Scan for the cell matching the given text and deliver its (X, Y) coordinate at center. 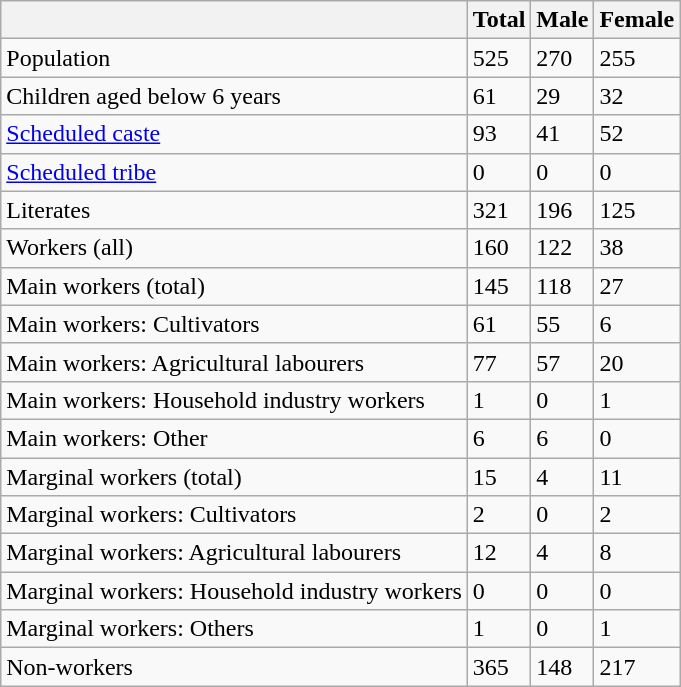
77 (499, 362)
Main workers: Household industry workers (234, 400)
Female (637, 20)
270 (562, 58)
Total (499, 20)
Main workers: Other (234, 438)
321 (499, 210)
160 (499, 248)
255 (637, 58)
57 (562, 362)
196 (562, 210)
41 (562, 134)
Marginal workers (total) (234, 477)
32 (637, 96)
122 (562, 248)
27 (637, 286)
Marginal workers: Household industry workers (234, 591)
29 (562, 96)
Population (234, 58)
Workers (all) (234, 248)
Children aged below 6 years (234, 96)
365 (499, 667)
217 (637, 667)
Literates (234, 210)
11 (637, 477)
52 (637, 134)
145 (499, 286)
Scheduled caste (234, 134)
125 (637, 210)
38 (637, 248)
20 (637, 362)
93 (499, 134)
Marginal workers: Others (234, 629)
Marginal workers: Agricultural labourers (234, 553)
Scheduled tribe (234, 172)
55 (562, 324)
Main workers (total) (234, 286)
118 (562, 286)
Main workers: Agricultural labourers (234, 362)
15 (499, 477)
Non-workers (234, 667)
Male (562, 20)
Main workers: Cultivators (234, 324)
525 (499, 58)
148 (562, 667)
12 (499, 553)
8 (637, 553)
Marginal workers: Cultivators (234, 515)
